Return [X, Y] of the center of cell containing provided text 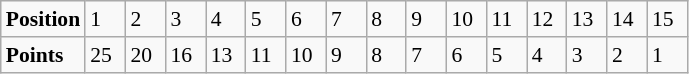
25 [105, 55]
12 [547, 19]
16 [185, 55]
15 [667, 19]
20 [145, 55]
14 [627, 19]
Points [43, 55]
Position [43, 19]
